Pinpoint the cell where the given text exists, returning its [X, Y] midpoint coordinate. 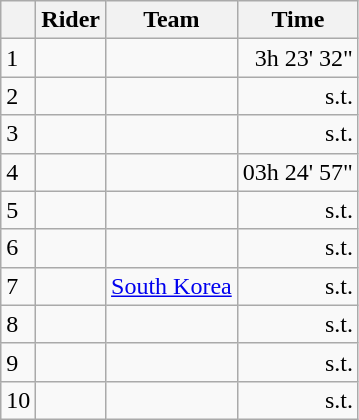
Team [172, 20]
3 [18, 134]
4 [18, 172]
South Korea [172, 286]
2 [18, 96]
8 [18, 324]
9 [18, 362]
5 [18, 210]
1 [18, 58]
03h 24' 57" [298, 172]
Rider [71, 20]
3h 23' 32" [298, 58]
7 [18, 286]
Time [298, 20]
10 [18, 400]
6 [18, 248]
